For the text-containing cell, return its midpoint in (x, y) coordinate format. 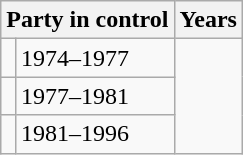
1981–1996 (94, 134)
1977–1981 (94, 96)
Party in control (88, 20)
1974–1977 (94, 58)
Years (208, 20)
